Scan for the cell matching the given text and deliver its (x, y) coordinate at center. 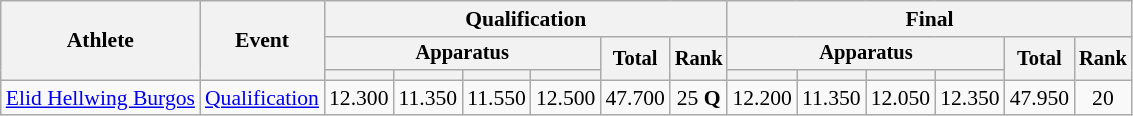
Event (262, 40)
Athlete (100, 40)
20 (1103, 98)
12.350 (970, 98)
Elid Hellwing Burgos (100, 98)
25 Q (699, 98)
12.050 (900, 98)
11.550 (496, 98)
12.200 (762, 98)
12.300 (358, 98)
47.700 (634, 98)
Final (929, 19)
12.500 (566, 98)
47.950 (1040, 98)
